Return the [X, Y] coordinate for the center point of the cell that contains the specified text.  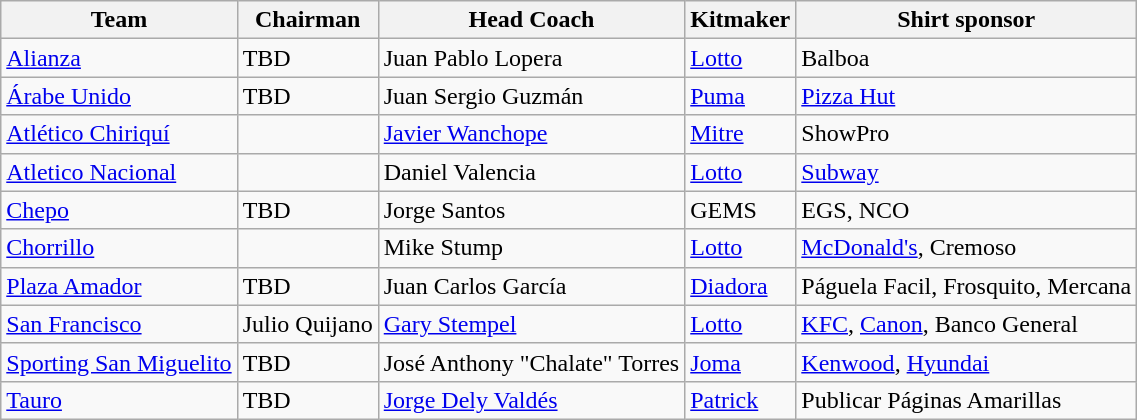
Páguela Facil, Frosquito, Mercana [966, 286]
Atlético Chiriquí [119, 134]
Puma [740, 96]
EGS, NCO [966, 210]
Team [119, 20]
Jorge Santos [531, 210]
Diadora [740, 286]
Kenwood, Hyundai [966, 362]
Balboa [966, 58]
Chairman [308, 20]
José Anthony "Chalate" Torres [531, 362]
Gary Stempel [531, 324]
Patrick [740, 400]
San Francisco [119, 324]
Shirt sponsor [966, 20]
Mike Stump [531, 248]
Juan Carlos García [531, 286]
Juan Pablo Lopera [531, 58]
Juan Sergio Guzmán [531, 96]
Tauro [119, 400]
Kitmaker [740, 20]
Javier Wanchope [531, 134]
Head Coach [531, 20]
Jorge Dely Valdés [531, 400]
Chepo [119, 210]
KFC, Canon, Banco General [966, 324]
ShowPro [966, 134]
Publicar Páginas Amarillas [966, 400]
Joma [740, 362]
McDonald's, Cremoso [966, 248]
Sporting San Miguelito [119, 362]
Atletico Nacional [119, 172]
Chorrillo [119, 248]
Daniel Valencia [531, 172]
Árabe Unido [119, 96]
Alianza [119, 58]
Subway [966, 172]
GEMS [740, 210]
Plaza Amador [119, 286]
Julio Quijano [308, 324]
Mitre [740, 134]
Pizza Hut [966, 96]
